Capture the cell that displays the provided text and extract its (X, Y) central coordinate. 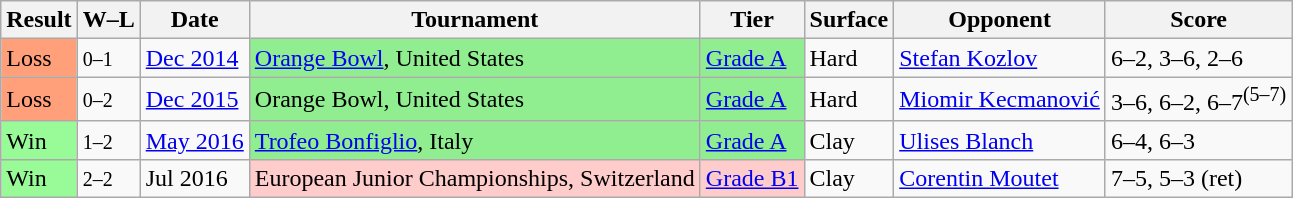
Tournament (474, 20)
Surface (849, 20)
May 2016 (194, 140)
6–2, 3–6, 2–6 (1198, 58)
Grade B1 (752, 178)
Jul 2016 (194, 178)
Dec 2015 (194, 100)
6–4, 6–3 (1198, 140)
2–2 (108, 178)
Corentin Moutet (1000, 178)
Date (194, 20)
Stefan Kozlov (1000, 58)
Opponent (1000, 20)
Trofeo Bonfiglio, Italy (474, 140)
Score (1198, 20)
0–1 (108, 58)
7–5, 5–3 (ret) (1198, 178)
W–L (108, 20)
Miomir Kecmanović (1000, 100)
Tier (752, 20)
Ulises Blanch (1000, 140)
3–6, 6–2, 6–7(5–7) (1198, 100)
Dec 2014 (194, 58)
European Junior Championships, Switzerland (474, 178)
Result (39, 20)
0–2 (108, 100)
1–2 (108, 140)
